Capture the cell that displays the provided text and extract its (x, y) central coordinate. 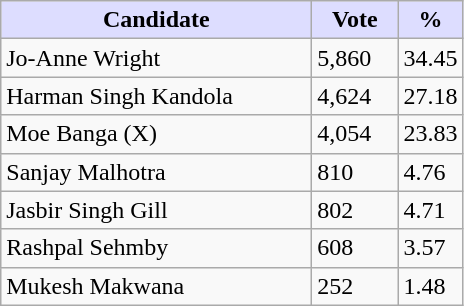
% (430, 20)
1.48 (430, 286)
5,860 (355, 58)
Moe Banga (X) (156, 134)
4.71 (430, 210)
4.76 (430, 172)
Jo-Anne Wright (156, 58)
Jasbir Singh Gill (156, 210)
Mukesh Makwana (156, 286)
Sanjay Malhotra (156, 172)
802 (355, 210)
Vote (355, 20)
608 (355, 248)
3.57 (430, 248)
27.18 (430, 96)
Harman Singh Kandola (156, 96)
23.83 (430, 134)
810 (355, 172)
34.45 (430, 58)
252 (355, 286)
Rashpal Sehmby (156, 248)
4,624 (355, 96)
4,054 (355, 134)
Candidate (156, 20)
